Capture the cell that displays the provided text and extract its (x, y) central coordinate. 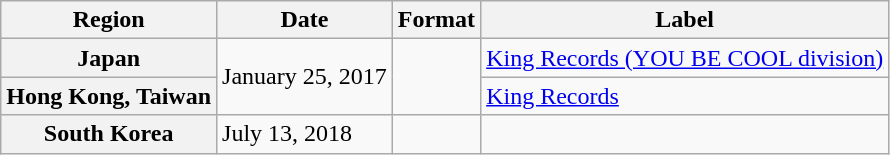
King Records (YOU BE COOL division) (685, 58)
July 13, 2018 (305, 134)
Hong Kong, Taiwan (109, 96)
January 25, 2017 (305, 77)
King Records (685, 96)
Format (436, 20)
Japan (109, 58)
South Korea (109, 134)
Date (305, 20)
Label (685, 20)
Region (109, 20)
